Provide the (X, Y) coordinate of the cell's center where the given text is located.  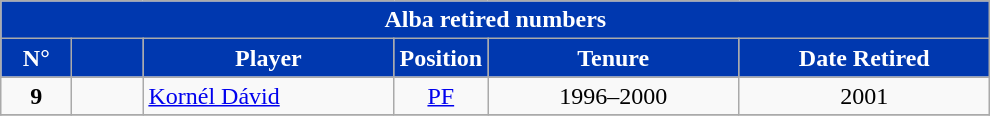
Tenure (614, 58)
9 (36, 96)
Kornél Dávid (268, 96)
Alba retired numbers (496, 20)
Player (268, 58)
Date Retired (864, 58)
Position (441, 58)
N° (36, 58)
2001 (864, 96)
PF (441, 96)
1996–2000 (614, 96)
